Capture the cell that displays the provided text and extract its [x, y] central coordinate. 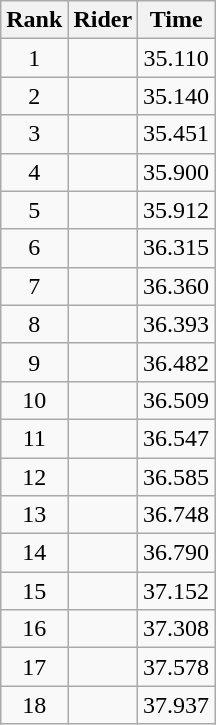
1 [34, 58]
36.315 [176, 248]
Rider [103, 20]
36.393 [176, 324]
11 [34, 438]
37.308 [176, 629]
36.585 [176, 477]
Rank [34, 20]
4 [34, 172]
35.451 [176, 134]
36.360 [176, 286]
13 [34, 515]
12 [34, 477]
37.937 [176, 705]
36.547 [176, 438]
37.578 [176, 667]
14 [34, 553]
6 [34, 248]
37.152 [176, 591]
5 [34, 210]
36.748 [176, 515]
35.900 [176, 172]
35.140 [176, 96]
36.790 [176, 553]
7 [34, 286]
8 [34, 324]
10 [34, 400]
18 [34, 705]
36.482 [176, 362]
35.110 [176, 58]
3 [34, 134]
35.912 [176, 210]
9 [34, 362]
2 [34, 96]
16 [34, 629]
15 [34, 591]
Time [176, 20]
17 [34, 667]
36.509 [176, 400]
